Identify which cell holds the provided text, then report its (x, y) central coordinate. 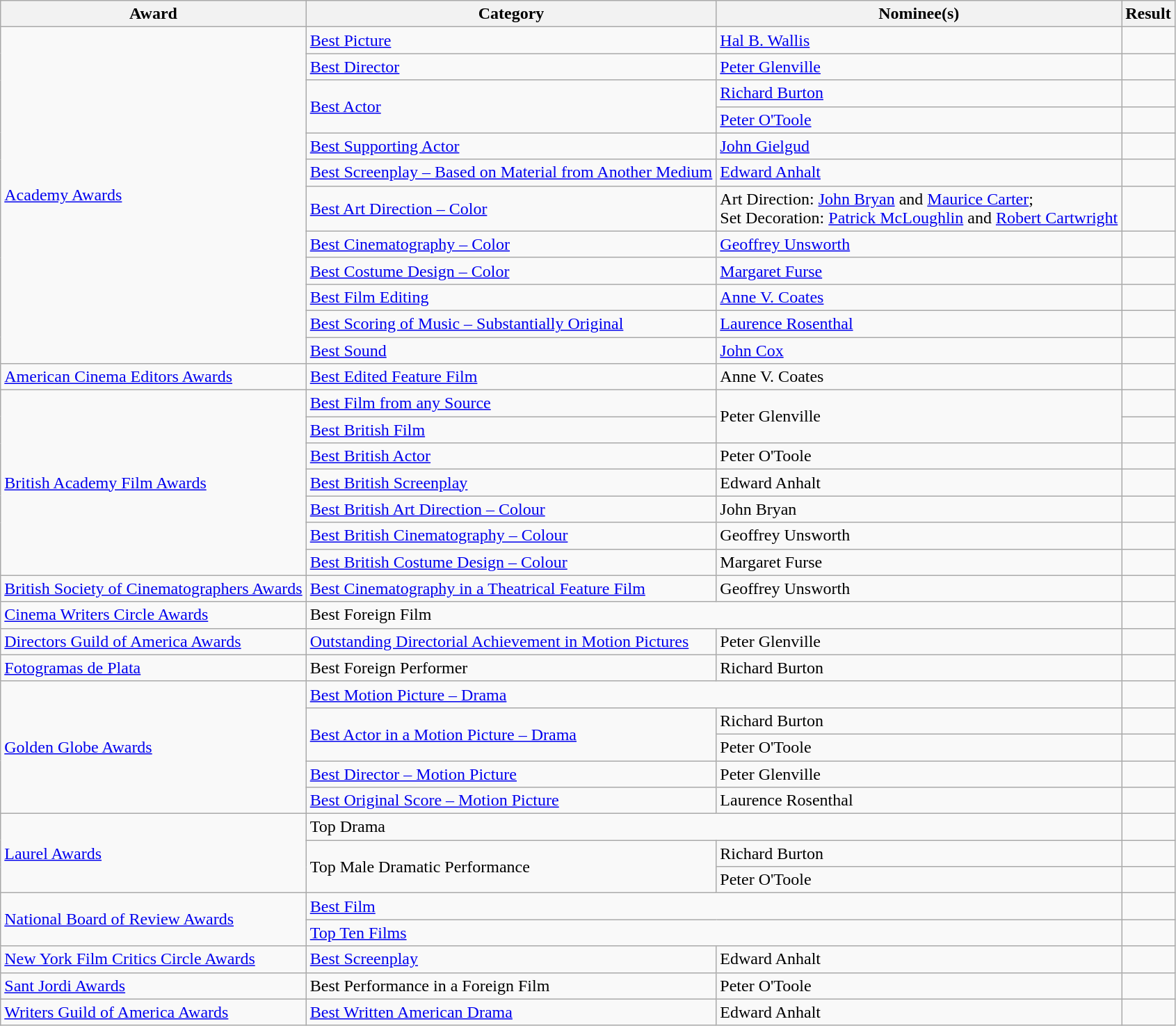
Writers Guild of America Awards (153, 1012)
Sant Jordi Awards (153, 986)
Result (1148, 14)
Best Picture (511, 40)
Best Art Direction – Color (511, 209)
Top Ten Films (714, 933)
Art Direction: John Bryan and Maurice Carter; Set Decoration: Patrick McLoughlin and Robert Cartwright (919, 209)
Nominee(s) (919, 14)
Best Foreign Film (714, 615)
Category (511, 14)
John Gielgud (919, 146)
John Bryan (919, 509)
Best British Cinematography – Colour (511, 536)
Best Screenplay (511, 959)
Directors Guild of America Awards (153, 641)
Academy Awards (153, 195)
Laurel Awards (153, 853)
Best Film (714, 906)
Best Motion Picture – Drama (714, 694)
Award (153, 14)
Hal B. Wallis (919, 40)
Best Costume Design – Color (511, 271)
New York Film Critics Circle Awards (153, 959)
Cinema Writers Circle Awards (153, 615)
Best Scoring of Music – Substantially Original (511, 323)
John Cox (919, 350)
Best Cinematography – Color (511, 244)
Top Male Dramatic Performance (511, 867)
Best Supporting Actor (511, 146)
British Society of Cinematographers Awards (153, 588)
Best Written American Drama (511, 1012)
Golden Globe Awards (153, 747)
Fotogramas de Plata (153, 668)
Best Original Score – Motion Picture (511, 801)
Best British Screenplay (511, 483)
Best British Costume Design – Colour (511, 562)
National Board of Review Awards (153, 920)
British Academy Film Awards (153, 483)
Best Screenplay – Based on Material from Another Medium (511, 173)
Best Performance in a Foreign Film (511, 986)
Top Drama (714, 827)
Best Edited Feature Film (511, 377)
Best Cinematography in a Theatrical Feature Film (511, 588)
Best Director (511, 67)
Best Foreign Performer (511, 668)
Best Film from any Source (511, 403)
Best Sound (511, 350)
Best British Actor (511, 456)
Best British Film (511, 430)
Best Film Editing (511, 297)
Best Actor (511, 106)
Best Actor in a Motion Picture – Drama (511, 734)
Best British Art Direction – Colour (511, 509)
American Cinema Editors Awards (153, 377)
Best Director – Motion Picture (511, 774)
Outstanding Directorial Achievement in Motion Pictures (511, 641)
